Pinpoint the cell where the given text exists, returning its [X, Y] midpoint coordinate. 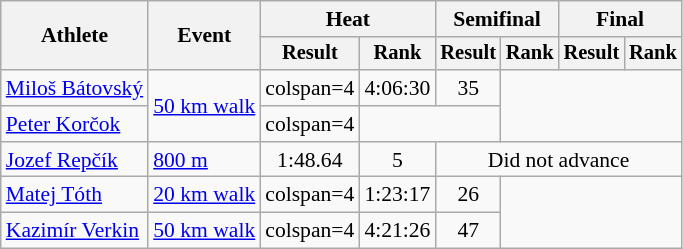
Heat [348, 19]
Matej Tóth [74, 195]
Jozef Repčík [74, 160]
26 [468, 195]
Peter Korčok [74, 124]
Final [620, 19]
20 km walk [204, 195]
4:21:26 [397, 231]
5 [397, 160]
Athlete [74, 36]
1:23:17 [397, 195]
Kazimír Verkin [74, 231]
47 [468, 231]
Did not advance [558, 160]
4:06:30 [397, 88]
Semifinal [496, 19]
1:48.64 [310, 160]
800 m [204, 160]
Miloš Bátovský [74, 88]
35 [468, 88]
Event [204, 36]
